Determine the [x, y] coordinate at the center of the cell enclosing the given text.  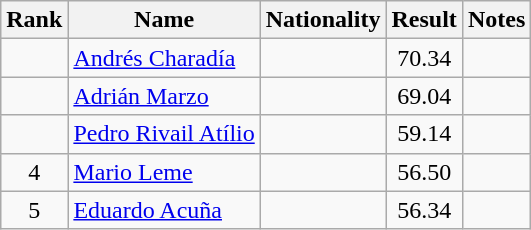
Pedro Rivail Atílio [164, 134]
Rank [34, 20]
56.34 [424, 210]
56.50 [424, 172]
69.04 [424, 96]
Eduardo Acuña [164, 210]
59.14 [424, 134]
4 [34, 172]
Name [164, 20]
70.34 [424, 58]
Notes [496, 20]
Adrián Marzo [164, 96]
Nationality [323, 20]
Result [424, 20]
Mario Leme [164, 172]
5 [34, 210]
Andrés Charadía [164, 58]
